Provide the [x, y] coordinate of the cell's center where the given text is located.  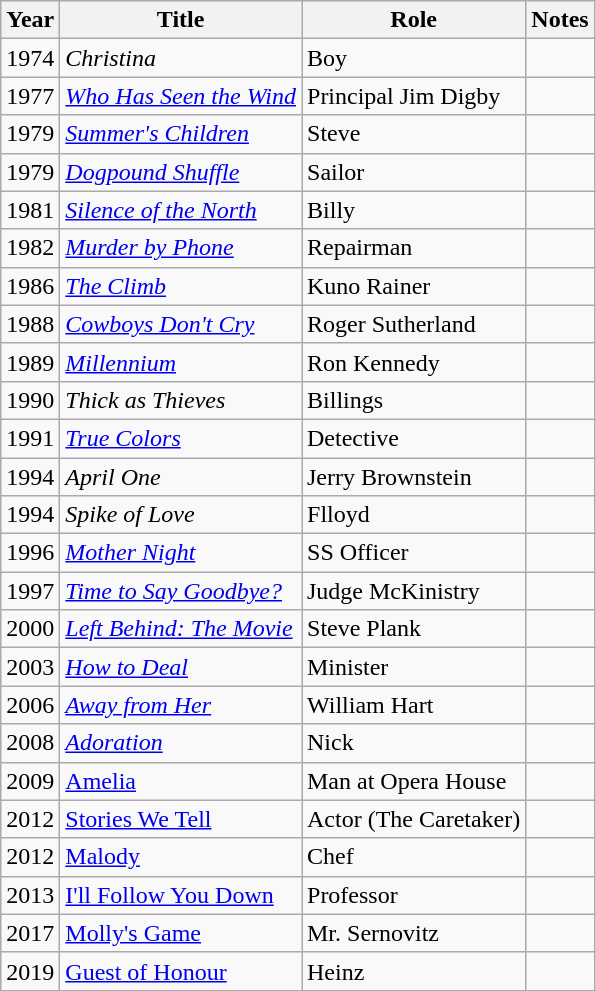
Time to Say Goodbye? [181, 591]
Malody [181, 857]
Spike of Love [181, 515]
2000 [30, 629]
William Hart [414, 705]
Nick [414, 743]
1991 [30, 438]
Steve [414, 134]
Roger Sutherland [414, 324]
Stories We Tell [181, 819]
1996 [30, 553]
2008 [30, 743]
Who Has Seen the Wind [181, 96]
Boy [414, 58]
True Colors [181, 438]
1989 [30, 362]
Title [181, 20]
2019 [30, 971]
How to Deal [181, 667]
Heinz [414, 971]
Amelia [181, 781]
Molly's Game [181, 933]
April One [181, 477]
2006 [30, 705]
Year [30, 20]
Billy [414, 210]
Millennium [181, 362]
Dogpound Shuffle [181, 172]
Judge McKinistry [414, 591]
Silence of the North [181, 210]
Sailor [414, 172]
1990 [30, 400]
Steve Plank [414, 629]
Professor [414, 895]
Minister [414, 667]
Kuno Rainer [414, 286]
1982 [30, 248]
Murder by Phone [181, 248]
Repairman [414, 248]
Adoration [181, 743]
Chef [414, 857]
Detective [414, 438]
Mother Night [181, 553]
Mr. Sernovitz [414, 933]
1974 [30, 58]
Left Behind: The Movie [181, 629]
2017 [30, 933]
Billings [414, 400]
Thick as Thieves [181, 400]
Actor (The Caretaker) [414, 819]
Ron Kennedy [414, 362]
1988 [30, 324]
Jerry Brownstein [414, 477]
SS Officer [414, 553]
1981 [30, 210]
The Climb [181, 286]
2003 [30, 667]
I'll Follow You Down [181, 895]
Flloyd [414, 515]
Principal Jim Digby [414, 96]
Role [414, 20]
1986 [30, 286]
Away from Her [181, 705]
1997 [30, 591]
Man at Opera House [414, 781]
1977 [30, 96]
Christina [181, 58]
Summer's Children [181, 134]
Guest of Honour [181, 971]
2013 [30, 895]
Notes [560, 20]
2009 [30, 781]
Cowboys Don't Cry [181, 324]
